Return the [x, y] coordinate for the center point of the cell that contains the specified text.  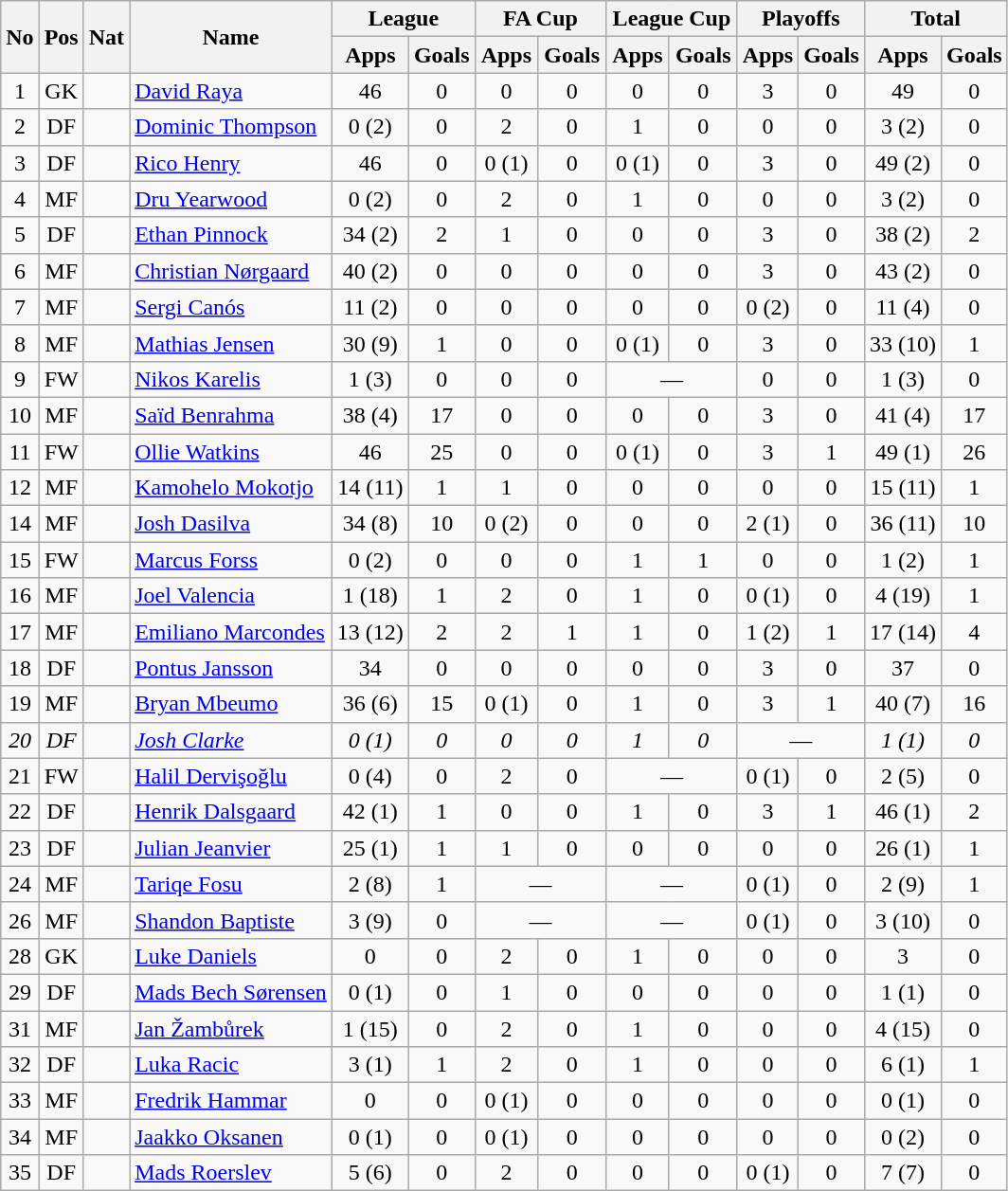
Luka Racic [231, 1065]
3 (1) [369, 1065]
34 (2) [369, 235]
Sergi Canós [231, 307]
Joel Valencia [231, 596]
Saïd Benrahma [231, 415]
League Cup [673, 19]
2 (8) [369, 884]
FA Cup [540, 19]
11 (2) [369, 307]
30 (9) [369, 343]
Nikos Karelis [231, 379]
23 [20, 848]
Dominic Thompson [231, 127]
36 (6) [369, 704]
28 [20, 956]
3 (9) [369, 920]
42 (1) [369, 812]
Emiliano Marcondes [231, 632]
35 [20, 1173]
Kamohelo Mokotjo [231, 488]
Christian Nørgaard [231, 271]
Fredrik Hammar [231, 1101]
9 [20, 379]
Shandon Baptiste [231, 920]
19 [20, 704]
Halil Dervişoğlu [231, 776]
11 [20, 452]
13 (12) [369, 632]
Rico Henry [231, 163]
Jan Žambůrek [231, 1028]
Ethan Pinnock [231, 235]
Playoffs [801, 19]
22 [20, 812]
Mathias Jensen [231, 343]
8 [20, 343]
Josh Clarke [231, 740]
43 (2) [902, 271]
25 [441, 452]
49 (2) [902, 163]
5 (6) [369, 1173]
34 (8) [369, 524]
Mads Roerslev [231, 1173]
46 (1) [902, 812]
1 (18) [369, 596]
18 [20, 668]
4 (19) [902, 596]
David Raya [231, 91]
40 (2) [369, 271]
Total [936, 19]
33 (10) [902, 343]
7 (7) [902, 1173]
1 (15) [369, 1028]
Julian Jeanvier [231, 848]
38 (2) [902, 235]
14 [20, 524]
Ollie Watkins [231, 452]
Marcus Forss [231, 560]
Mads Bech Sørensen [231, 992]
7 [20, 307]
31 [20, 1028]
2 (1) [767, 524]
Tariqe Fosu [231, 884]
Dru Yearwood [231, 199]
21 [20, 776]
5 [20, 235]
Luke Daniels [231, 956]
2 (5) [902, 776]
41 (4) [902, 415]
League [404, 19]
12 [20, 488]
Nat [106, 37]
49 (1) [902, 452]
24 [20, 884]
40 (7) [902, 704]
33 [20, 1101]
6 (1) [902, 1065]
25 (1) [369, 848]
20 [20, 740]
49 [902, 91]
2 (9) [902, 884]
29 [20, 992]
38 (4) [369, 415]
Bryan Mbeumo [231, 704]
Jaakko Oksanen [231, 1137]
36 (11) [902, 524]
Henrik Dalsgaard [231, 812]
Pontus Jansson [231, 668]
6 [20, 271]
Name [231, 37]
14 (11) [369, 488]
37 [902, 668]
32 [20, 1065]
11 (4) [902, 307]
0 (4) [369, 776]
15 (11) [902, 488]
Josh Dasilva [231, 524]
17 (14) [902, 632]
Pos [61, 37]
3 (10) [902, 920]
No [20, 37]
4 (15) [902, 1028]
26 (1) [902, 848]
